Return [X, Y] of the center of cell containing provided text 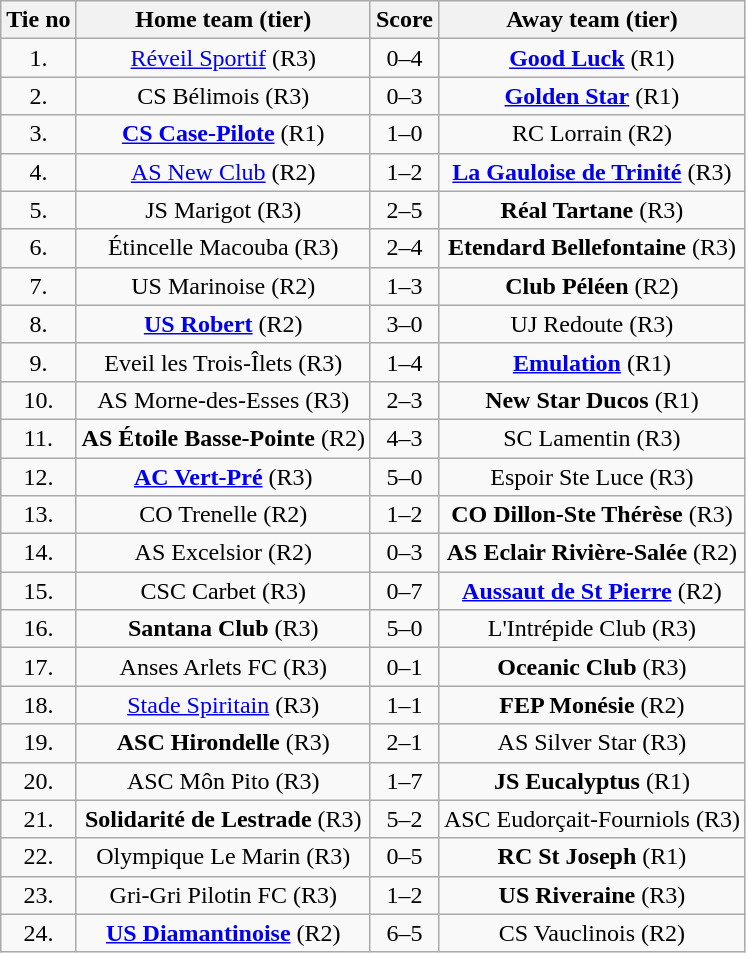
24. [38, 933]
JS Marigot (R3) [223, 210]
L'Intrépide Club (R3) [592, 629]
Réveil Sportif (R3) [223, 58]
3. [38, 134]
AS Eclair Rivière-Salée (R2) [592, 553]
Oceanic Club (R3) [592, 667]
La Gauloise de Trinité (R3) [592, 172]
Anses Arlets FC (R3) [223, 667]
1–1 [404, 705]
AS Étoile Basse-Pointe (R2) [223, 438]
ASC Hirondelle (R3) [223, 743]
1–0 [404, 134]
CS Case-Pilote (R1) [223, 134]
2–3 [404, 400]
Good Luck (R1) [592, 58]
23. [38, 895]
Espoir Ste Luce (R3) [592, 477]
7. [38, 286]
14. [38, 553]
15. [38, 591]
22. [38, 857]
US Diamantinoise (R2) [223, 933]
1. [38, 58]
2. [38, 96]
6. [38, 248]
Eveil les Trois-Îlets (R3) [223, 362]
0–1 [404, 667]
US Riveraine (R3) [592, 895]
CO Trenelle (R2) [223, 515]
9. [38, 362]
Solidarité de Lestrade (R3) [223, 819]
FEP Monésie (R2) [592, 705]
SC Lamentin (R3) [592, 438]
ASC Eudorçait-Fourniols (R3) [592, 819]
AS Morne-des-Esses (R3) [223, 400]
Home team (tier) [223, 20]
Emulation (R1) [592, 362]
US Robert (R2) [223, 324]
10. [38, 400]
5. [38, 210]
Gri-Gri Pilotin FC (R3) [223, 895]
AS Excelsior (R2) [223, 553]
1–4 [404, 362]
CSC Carbet (R3) [223, 591]
RC St Joseph (R1) [592, 857]
AS Silver Star (R3) [592, 743]
US Marinoise (R2) [223, 286]
Réal Tartane (R3) [592, 210]
Score [404, 20]
Away team (tier) [592, 20]
4. [38, 172]
Golden Star (R1) [592, 96]
4–3 [404, 438]
UJ Redoute (R3) [592, 324]
AC Vert-Pré (R3) [223, 477]
Etendard Bellefontaine (R3) [592, 248]
Santana Club (R3) [223, 629]
20. [38, 781]
13. [38, 515]
11. [38, 438]
Tie no [38, 20]
1–7 [404, 781]
0–4 [404, 58]
3–0 [404, 324]
6–5 [404, 933]
ASC Môn Pito (R3) [223, 781]
CS Vauclinois (R2) [592, 933]
New Star Ducos (R1) [592, 400]
JS Eucalyptus (R1) [592, 781]
Aussaut de St Pierre (R2) [592, 591]
19. [38, 743]
0–7 [404, 591]
18. [38, 705]
0–5 [404, 857]
8. [38, 324]
12. [38, 477]
2–4 [404, 248]
16. [38, 629]
17. [38, 667]
2–5 [404, 210]
Olympique Le Marin (R3) [223, 857]
1–3 [404, 286]
2–1 [404, 743]
Étincelle Macouba (R3) [223, 248]
CS Bélimois (R3) [223, 96]
21. [38, 819]
RC Lorrain (R2) [592, 134]
Stade Spiritain (R3) [223, 705]
CO Dillon-Ste Thérèse (R3) [592, 515]
AS New Club (R2) [223, 172]
5–2 [404, 819]
Club Péléen (R2) [592, 286]
